Return [x, y] of the center of cell containing provided text 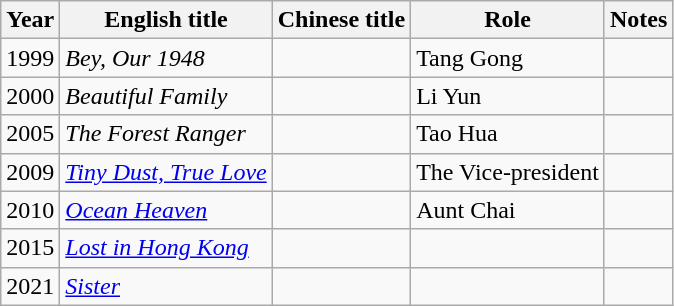
Li Yun [508, 96]
Sister [166, 286]
Aunt Chai [508, 210]
Ocean Heaven [166, 210]
2010 [30, 210]
Lost in Hong Kong [166, 248]
English title [166, 20]
The Vice-president [508, 172]
2005 [30, 134]
2009 [30, 172]
Year [30, 20]
Tiny Dust, True Love [166, 172]
2000 [30, 96]
Beautiful Family [166, 96]
Chinese title [341, 20]
2015 [30, 248]
Notes [638, 20]
2021 [30, 286]
Role [508, 20]
1999 [30, 58]
The Forest Ranger [166, 134]
Tao Hua [508, 134]
Tang Gong [508, 58]
Bey, Our 1948 [166, 58]
